Identify which cell holds the provided text, then report its [x, y] central coordinate. 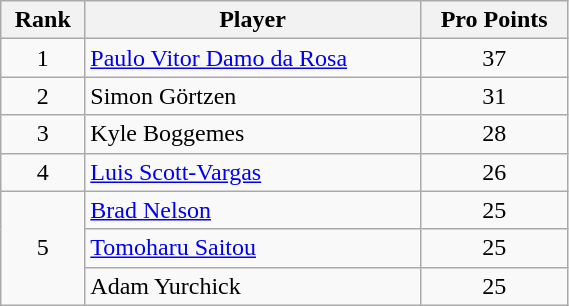
Pro Points [494, 20]
31 [494, 96]
2 [43, 96]
Adam Yurchick [252, 286]
Luis Scott-Vargas [252, 172]
Rank [43, 20]
Kyle Boggemes [252, 134]
3 [43, 134]
28 [494, 134]
Tomoharu Saitou [252, 248]
Simon Görtzen [252, 96]
37 [494, 58]
Player [252, 20]
5 [43, 248]
Paulo Vitor Damo da Rosa [252, 58]
Brad Nelson [252, 210]
1 [43, 58]
26 [494, 172]
4 [43, 172]
